Determine the [x, y] coordinate at the center of the cell enclosing the given text.  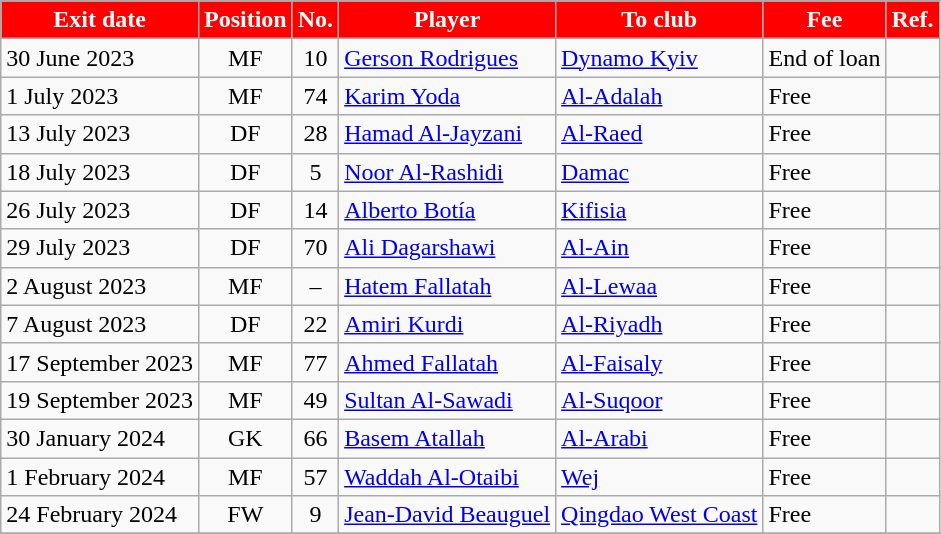
Al-Lewaa [660, 286]
Sultan Al-Sawadi [448, 400]
Fee [824, 20]
Al-Faisaly [660, 362]
24 February 2024 [100, 515]
GK [245, 438]
Basem Atallah [448, 438]
10 [315, 58]
Noor Al-Rashidi [448, 172]
End of loan [824, 58]
1 February 2024 [100, 477]
7 August 2023 [100, 324]
Jean-David Beauguel [448, 515]
26 July 2023 [100, 210]
17 September 2023 [100, 362]
74 [315, 96]
Hamad Al-Jayzani [448, 134]
Al-Arabi [660, 438]
FW [245, 515]
29 July 2023 [100, 248]
14 [315, 210]
9 [315, 515]
1 July 2023 [100, 96]
57 [315, 477]
28 [315, 134]
Ahmed Fallatah [448, 362]
Player [448, 20]
Hatem Fallatah [448, 286]
Ali Dagarshawi [448, 248]
Al-Riyadh [660, 324]
Amiri Kurdi [448, 324]
To club [660, 20]
30 June 2023 [100, 58]
Qingdao West Coast [660, 515]
Alberto Botía [448, 210]
49 [315, 400]
Exit date [100, 20]
66 [315, 438]
Position [245, 20]
Al-Suqoor [660, 400]
13 July 2023 [100, 134]
30 January 2024 [100, 438]
Al-Ain [660, 248]
5 [315, 172]
Waddah Al-Otaibi [448, 477]
Damac [660, 172]
Al-Raed [660, 134]
Gerson Rodrigues [448, 58]
Karim Yoda [448, 96]
Wej [660, 477]
Al-Adalah [660, 96]
22 [315, 324]
Dynamo Kyiv [660, 58]
77 [315, 362]
No. [315, 20]
Kifisia [660, 210]
Ref. [912, 20]
– [315, 286]
70 [315, 248]
2 August 2023 [100, 286]
18 July 2023 [100, 172]
19 September 2023 [100, 400]
